For the text-containing cell, return its midpoint in [X, Y] coordinate format. 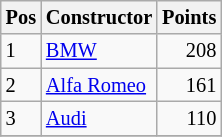
Audi [99, 118]
Constructor [99, 17]
2 [21, 85]
3 [21, 118]
1 [21, 51]
BMW [99, 51]
Alfa Romeo [99, 85]
Pos [21, 17]
161 [189, 85]
208 [189, 51]
110 [189, 118]
Points [189, 17]
